Output the [x, y] coordinate of the center of the cell containing the given text.  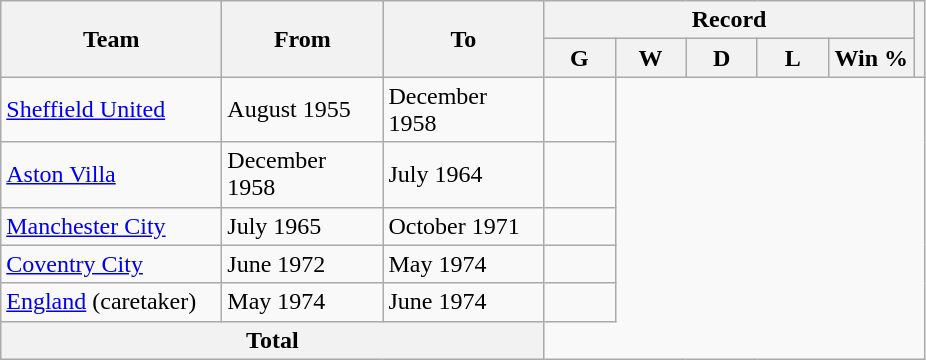
August 1955 [302, 110]
D [722, 58]
June 1974 [464, 302]
G [580, 58]
June 1972 [302, 264]
July 1964 [464, 174]
Coventry City [112, 264]
Aston Villa [112, 174]
July 1965 [302, 226]
L [792, 58]
Total [272, 340]
To [464, 39]
Win % [871, 58]
Record [729, 20]
Manchester City [112, 226]
From [302, 39]
W [650, 58]
England (caretaker) [112, 302]
October 1971 [464, 226]
Sheffield United [112, 110]
Team [112, 39]
